Return [X, Y] of the center of cell containing provided text 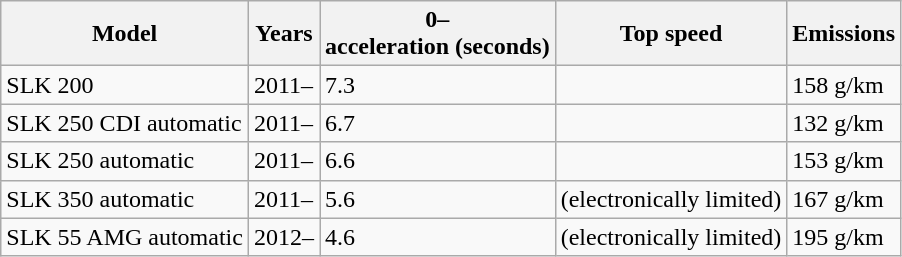
6.6 [438, 161]
132 g/km [844, 123]
SLK 350 automatic [125, 199]
Emissions [844, 34]
2012– [284, 237]
Top speed [671, 34]
0– acceleration (seconds) [438, 34]
4.6 [438, 237]
6.7 [438, 123]
7.3 [438, 85]
195 g/km [844, 237]
167 g/km [844, 199]
SLK 200 [125, 85]
153 g/km [844, 161]
SLK 55 AMG automatic [125, 237]
5.6 [438, 199]
158 g/km [844, 85]
Model [125, 34]
SLK 250 CDI automatic [125, 123]
Years [284, 34]
SLK 250 automatic [125, 161]
